Return (X, Y) of the center of cell containing provided text 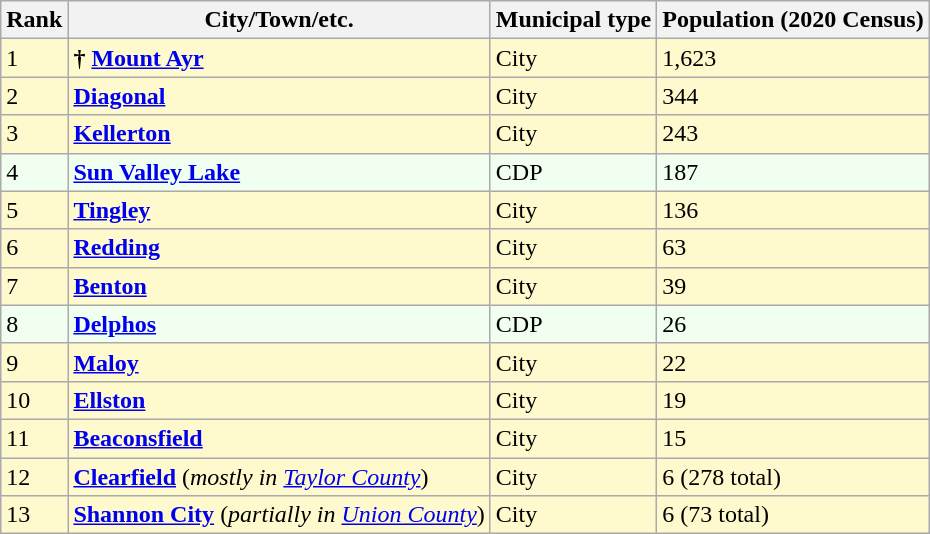
344 (793, 96)
Tingley (279, 210)
Rank (34, 20)
187 (793, 172)
6 (34, 248)
City/Town/etc. (279, 20)
3 (34, 134)
Municipal type (573, 20)
Ellston (279, 400)
Population (2020 Census) (793, 20)
Benton (279, 286)
15 (793, 438)
6 (278 total) (793, 477)
2 (34, 96)
26 (793, 324)
136 (793, 210)
† Mount Ayr (279, 58)
11 (34, 438)
Shannon City (partially in Union County) (279, 515)
Beaconsfield (279, 438)
Clearfield (mostly in Taylor County) (279, 477)
4 (34, 172)
243 (793, 134)
13 (34, 515)
Redding (279, 248)
1 (34, 58)
Delphos (279, 324)
10 (34, 400)
9 (34, 362)
22 (793, 362)
5 (34, 210)
6 (73 total) (793, 515)
19 (793, 400)
1,623 (793, 58)
39 (793, 286)
12 (34, 477)
8 (34, 324)
63 (793, 248)
Diagonal (279, 96)
Kellerton (279, 134)
7 (34, 286)
Sun Valley Lake (279, 172)
Maloy (279, 362)
